Return the [x, y] coordinate for the center point of the cell that contains the specified text.  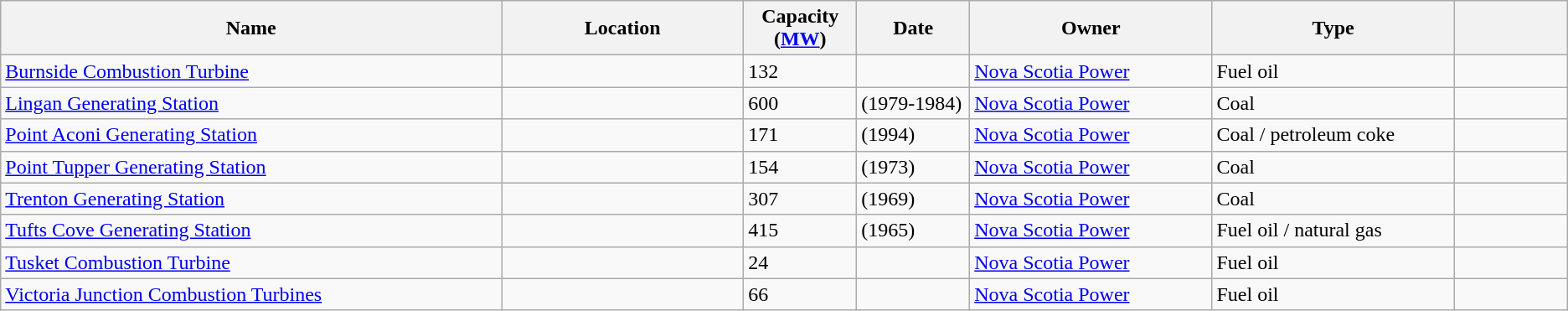
600 [801, 103]
Type [1333, 29]
Coal / petroleum coke [1333, 135]
Name [251, 29]
24 [801, 262]
(1969) [913, 199]
Location [623, 29]
307 [801, 199]
(1979-1984) [913, 103]
Tusket Combustion Turbine [251, 262]
(1994) [913, 135]
Owner [1091, 29]
Point Tupper Generating Station [251, 167]
Point Aconi Generating Station [251, 135]
66 [801, 294]
Lingan Generating Station [251, 103]
Trenton Generating Station [251, 199]
Capacity (MW) [801, 29]
415 [801, 231]
Date [913, 29]
132 [801, 71]
Burnside Combustion Turbine [251, 71]
(1965) [913, 231]
171 [801, 135]
Tufts Cove Generating Station [251, 231]
154 [801, 167]
(1973) [913, 167]
Victoria Junction Combustion Turbines [251, 294]
Fuel oil / natural gas [1333, 231]
